Return (x, y) of the center of cell containing provided text 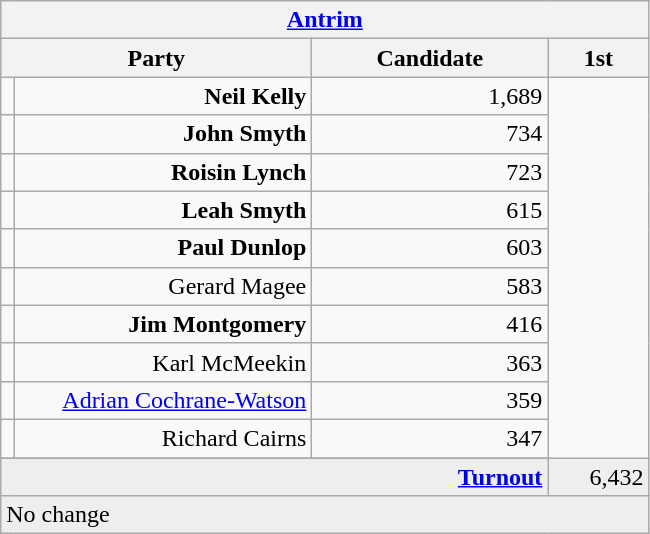
Neil Kelly (163, 96)
347 (430, 438)
359 (430, 400)
Roisin Lynch (163, 172)
Party (156, 58)
363 (430, 362)
603 (430, 248)
Leah Smyth (163, 210)
615 (430, 210)
No change (325, 515)
583 (430, 286)
Paul Dunlop (163, 248)
Antrim (325, 20)
Gerard Magee (163, 286)
416 (430, 324)
Karl McMeekin (163, 362)
Jim Montgomery (163, 324)
1st (598, 58)
1,689 (430, 96)
John Smyth (163, 134)
Adrian Cochrane-Watson (163, 400)
Richard Cairns (163, 438)
734 (430, 134)
723 (430, 172)
Turnout (274, 477)
Candidate (430, 58)
6,432 (598, 477)
